Pinpoint the cell where the given text exists, returning its (x, y) midpoint coordinate. 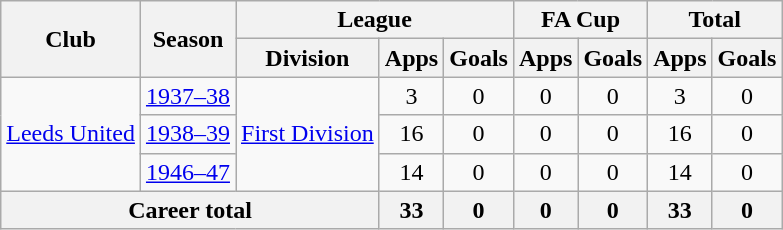
1937–38 (188, 96)
Season (188, 39)
Division (308, 58)
Leeds United (71, 134)
1938–39 (188, 134)
Total (715, 20)
FA Cup (580, 20)
Club (71, 39)
1946–47 (188, 172)
League (375, 20)
Career total (190, 210)
First Division (308, 134)
